Detect which cell encompasses the target text, then output its (x, y) center coordinate. 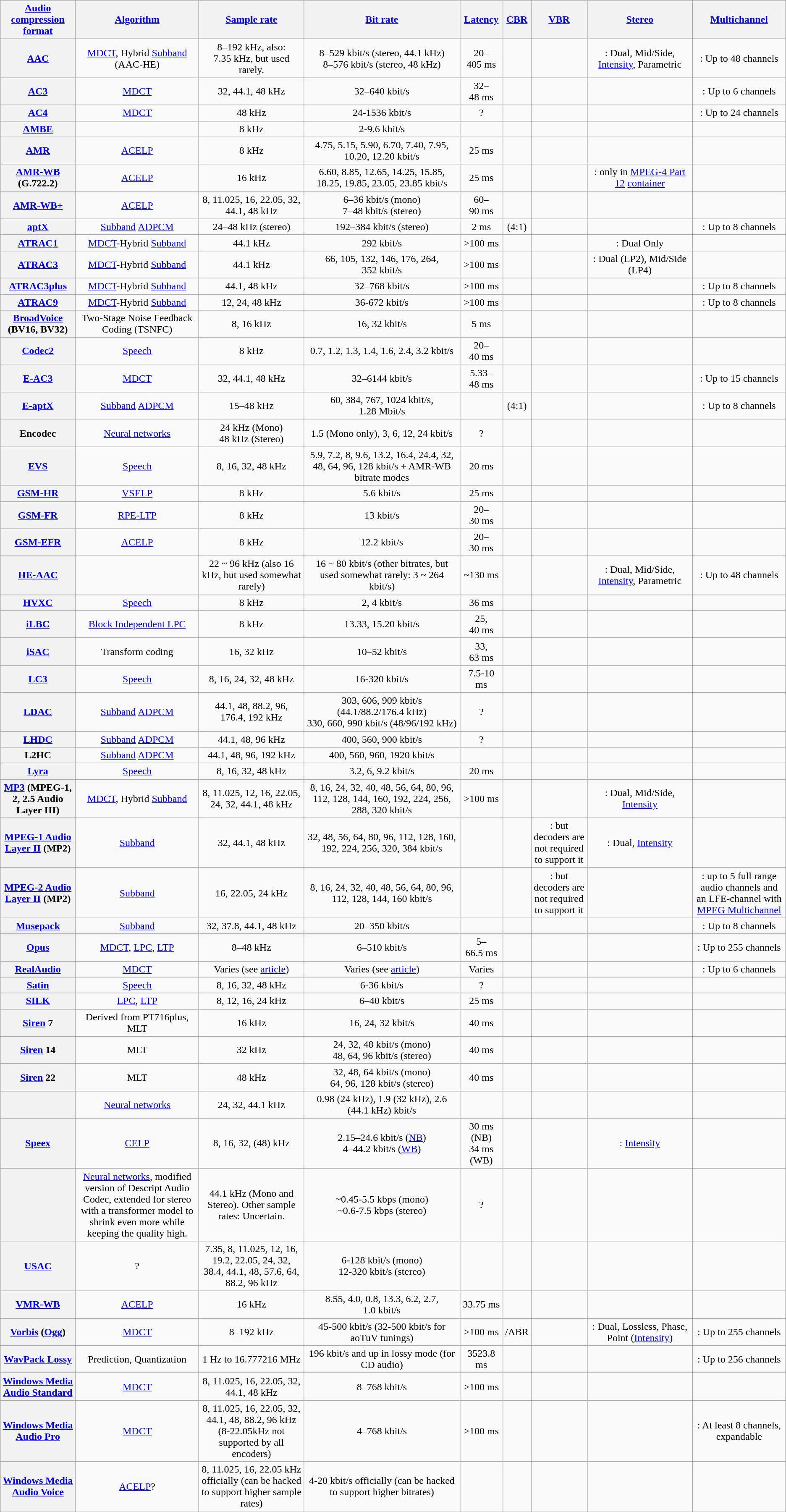
ATRAC9 (38, 302)
45-500 kbit/s (32-500 kbit/s for aoTuV tunings) (382, 1332)
WavPack Lossy (38, 1360)
: Dual (LP2), Mid/Side (LP4) (640, 265)
16 ~ 80 kbit/s (other bitrates, but used somewhat rarely: 3 ~ 264 kbit/s) (382, 575)
16, 32 kbit/s (382, 324)
36-672 kbit/s (382, 302)
44.1, 48, 96 kHz (252, 739)
8, 12, 16, 24 kHz (252, 1001)
5.9, 7.2, 8, 9.6, 13.2, 16.4, 24.4, 32, 48, 64, 96, 128 kbit/s + AMR-WB bitrate modes (382, 466)
0.98 (24 kHz), 1.9 (32 kHz), 2.6 (44.1 kHz) kbit/s (382, 1104)
GSM-EFR (38, 542)
VSELP (137, 493)
60, 384, 767, 1024 kbit/s, 1.28 Mbit/s (382, 406)
8, 11.025, 16, 22.05, 32, 44.1, 48, 88.2, 96 kHz (8-22.05kHz not supported by all encoders) (252, 1431)
CBR (517, 20)
32, 48, 64 kbit/s (mono)64, 96, 128 kbit/s (stereo) (382, 1077)
44.1, 48, 96, 192 kHz (252, 755)
: only in MPEG-4 Part 12 container (640, 178)
HVXC (38, 603)
6-128 kbit/s (mono)12-320 kbit/s (stereo) (382, 1266)
: Up to 15 channels (739, 379)
8, 16 kHz (252, 324)
Vorbis (Ogg) (38, 1332)
SILK (38, 1001)
E-AC3 (38, 379)
7.35, 8, 11.025, 12, 16, 19.2, 22.05, 24, 32, 38.4, 44.1, 48, 57.6, 64, 88.2, 96 kHz (252, 1266)
ACELP? (137, 1486)
AAC (38, 58)
Siren 14 (38, 1050)
Windows Media Audio Voice (38, 1486)
7.5-10 ms (481, 679)
22 ~ 96 kHz (also 16 kHz, but used somewhat rarely) (252, 575)
36 ms (481, 603)
12, 24, 48 kHz (252, 302)
AC4 (38, 113)
60–90 ms (481, 205)
20–40 ms (481, 351)
2.15–24.6 kbit/s (NB)4–44.2 kbit/s (WB) (382, 1143)
32–6144 kbit/s (382, 379)
MDCT, Hybrid Subband (AAC-HE) (137, 58)
: Up to 256 channels (739, 1360)
Siren 7 (38, 1023)
292 kbit/s (382, 243)
ATRAC1 (38, 243)
20–350 kbit/s (382, 926)
AC3 (38, 92)
LHDC (38, 739)
L2HC (38, 755)
LDAC (38, 712)
VMR-WB (38, 1305)
30 ms (NB)34 ms (WB) (481, 1143)
13.33, 15.20 kbit/s (382, 624)
LPC, LTP (137, 1001)
RPE-LTP (137, 515)
VBR (559, 20)
400, 560, 900 kbit/s (382, 739)
Derived from PT716plus, MLT (137, 1023)
Prediction, Quantization (137, 1360)
: up to 5 full range audio channels and an LFE-channel with MPEG Multichannel (739, 893)
Two-Stage Noise Feedback Coding (TSNFC) (137, 324)
196 kbit/s and up in lossy mode (for CD audio) (382, 1360)
192–384 kbit/s (stereo) (382, 227)
44.1, 48, 88.2, 96, 176.4, 192 kHz (252, 712)
3523.8 ms (481, 1360)
MPEG-2 Audio Layer II (MP2) (38, 893)
: Intensity (640, 1143)
0.7, 1.2, 1.3, 1.4, 1.6, 2.4, 3.2 kbit/s (382, 351)
CELP (137, 1143)
GSM-FR (38, 515)
32–48 ms (481, 92)
MPEG-1 Audio Layer II (MP2) (38, 843)
: Dual, Mid/Side, Intensity (640, 799)
24 kHz (Mono)48 kHz (Stereo) (252, 433)
32, 48, 56, 64, 80, 96, 112, 128, 160, 192, 224, 256, 320, 384 kbit/s (382, 843)
Lyra (38, 771)
Latency (481, 20)
16-320 kbit/s (382, 679)
33.75 ms (481, 1305)
24-1536 kbit/s (382, 113)
8, 11.025, 16, 22.05 kHz officially (can be hacked to support higher sample rates) (252, 1486)
~0.45-5.5 kbps (mono)~0.6-7.5 kbps (stereo) (382, 1204)
6–36 kbit/s (mono)7–48 kbit/s (stereo) (382, 205)
33, 63 ms (481, 652)
Varies (481, 969)
20–405 ms (481, 58)
44.1 kHz (Mono and Stereo). Other sample rates: Uncertain. (252, 1204)
8.55, 4.0, 0.8, 13.3, 6.2, 2.7, 1.0 kbit/s (382, 1305)
: Up to 24 channels (739, 113)
: Dual, Intensity (640, 843)
6–40 kbit/s (382, 1001)
ATRAC3 (38, 265)
5 ms (481, 324)
Algorithm (137, 20)
6–510 kbit/s (382, 947)
2-9.6 kbit/s (382, 129)
: At least 8 channels, expandable (739, 1431)
12.2 kbit/s (382, 542)
BroadVoice (BV16, BV32) (38, 324)
Speex (38, 1143)
8–529 kbit/s (stereo, 44.1 kHz)8–576 kbit/s (stereo, 48 kHz) (382, 58)
Opus (38, 947)
5–66.5 ms (481, 947)
/ABR (517, 1332)
Codec2 (38, 351)
ATRAC3plus (38, 286)
16, 24, 32 kbit/s (382, 1023)
1.5 (Mono only), 3, 6, 12, 24 kbit/s (382, 433)
8, 11.025, 12, 16, 22.05, 24, 32, 44.1, 48 kHz (252, 799)
16, 22.05, 24 kHz (252, 893)
iSAC (38, 652)
2, 4 kbit/s (382, 603)
MDCT, LPC, LTP (137, 947)
Windows Media Audio Standard (38, 1386)
E-aptX (38, 406)
AMR-WB+ (38, 205)
6-36 kbit/s (382, 985)
44.1, 48 kHz (252, 286)
8, 16, 24, 32, 40, 48, 56, 64, 80, 96, 112, 128, 144, 160 kbit/s (382, 893)
13 kbit/s (382, 515)
Block Independent LPC (137, 624)
8–48 kHz (252, 947)
Audio compression format (38, 20)
MP3 (MPEG-1, 2, 2.5 Audio Layer III) (38, 799)
400, 560, 960, 1920 kbit/s (382, 755)
25, 40 ms (481, 624)
5.33–48 ms (481, 379)
4-20 kbit/s officially (can be hacked to support higher bitrates) (382, 1486)
32 kHz (252, 1050)
USAC (38, 1266)
iLBC (38, 624)
Musepack (38, 926)
303, 606, 909 kbit/s (44.1/88.2/176.4 kHz)330, 660, 990 kbit/s (48/96/192 kHz) (382, 712)
8, 16, 24, 32, 48 kHz (252, 679)
32–768 kbit/s (382, 286)
Siren 22 (38, 1077)
3.2, 6, 9.2 kbit/s (382, 771)
8, 16, 24, 32, 40, 48, 56, 64, 80, 96, 112, 128, 144, 160, 192, 224, 256, 288, 320 kbit/s (382, 799)
8, 16, 32, (48) kHz (252, 1143)
24, 32, 48 kbit/s (mono)48, 64, 96 kbit/s (stereo) (382, 1050)
Sample rate (252, 20)
15–48 kHz (252, 406)
Stereo (640, 20)
: Dual Only (640, 243)
Multichannel (739, 20)
4–768 kbit/s (382, 1431)
2 ms (481, 227)
8–192 kHz, also: 7.35 kHz, but used rarely. (252, 58)
24–48 kHz (stereo) (252, 227)
LC3 (38, 679)
Transform coding (137, 652)
24, 32, 44.1 kHz (252, 1104)
HE-AAC (38, 575)
66, 105, 132, 146, 176, 264, 352 kbit/s (382, 265)
4.75, 5.15, 5.90, 6.70, 7.40, 7.95, 10.20, 12.20 kbit/s (382, 150)
: Dual, Lossless, Phase, Point (Intensity) (640, 1332)
32–640 kbit/s (382, 92)
EVS (38, 466)
8–192 kHz (252, 1332)
Encodec (38, 433)
AMR-WB(G.722.2) (38, 178)
16, 32 kHz (252, 652)
GSM-HR (38, 493)
~130 ms (481, 575)
aptX (38, 227)
10–52 kbit/s (382, 652)
Satin (38, 985)
6.60, 8.85, 12.65, 14.25, 15.85, 18.25, 19.85, 23.05, 23.85 kbit/s (382, 178)
Bit rate (382, 20)
8–768 kbit/s (382, 1386)
MDCT, Hybrid Subband (137, 799)
AMBE (38, 129)
Windows Media Audio Pro (38, 1431)
5.6 kbit/s (382, 493)
32, 37.8, 44.1, 48 kHz (252, 926)
RealAudio (38, 969)
1 Hz to 16.777216 MHz (252, 1360)
AMR (38, 150)
